Determine the [x, y] coordinate at the center of the cell enclosing the given text.  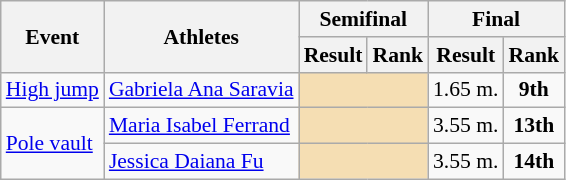
Athletes [202, 36]
9th [534, 90]
Jessica Daiana Fu [202, 162]
1.65 m. [466, 90]
13th [534, 126]
Pole vault [52, 144]
14th [534, 162]
Event [52, 36]
Semifinal [364, 19]
High jump [52, 90]
Gabriela Ana Saravia [202, 90]
Final [496, 19]
Maria Isabel Ferrand [202, 126]
